Search for the cell housing the specified text and yield its [X, Y] center coordinate. 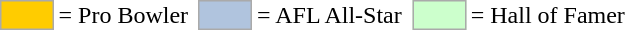
= Pro Bowler [124, 15]
= AFL All-Star [330, 15]
